Extract the (x, y) coordinate from the center of the cell holding the provided text.  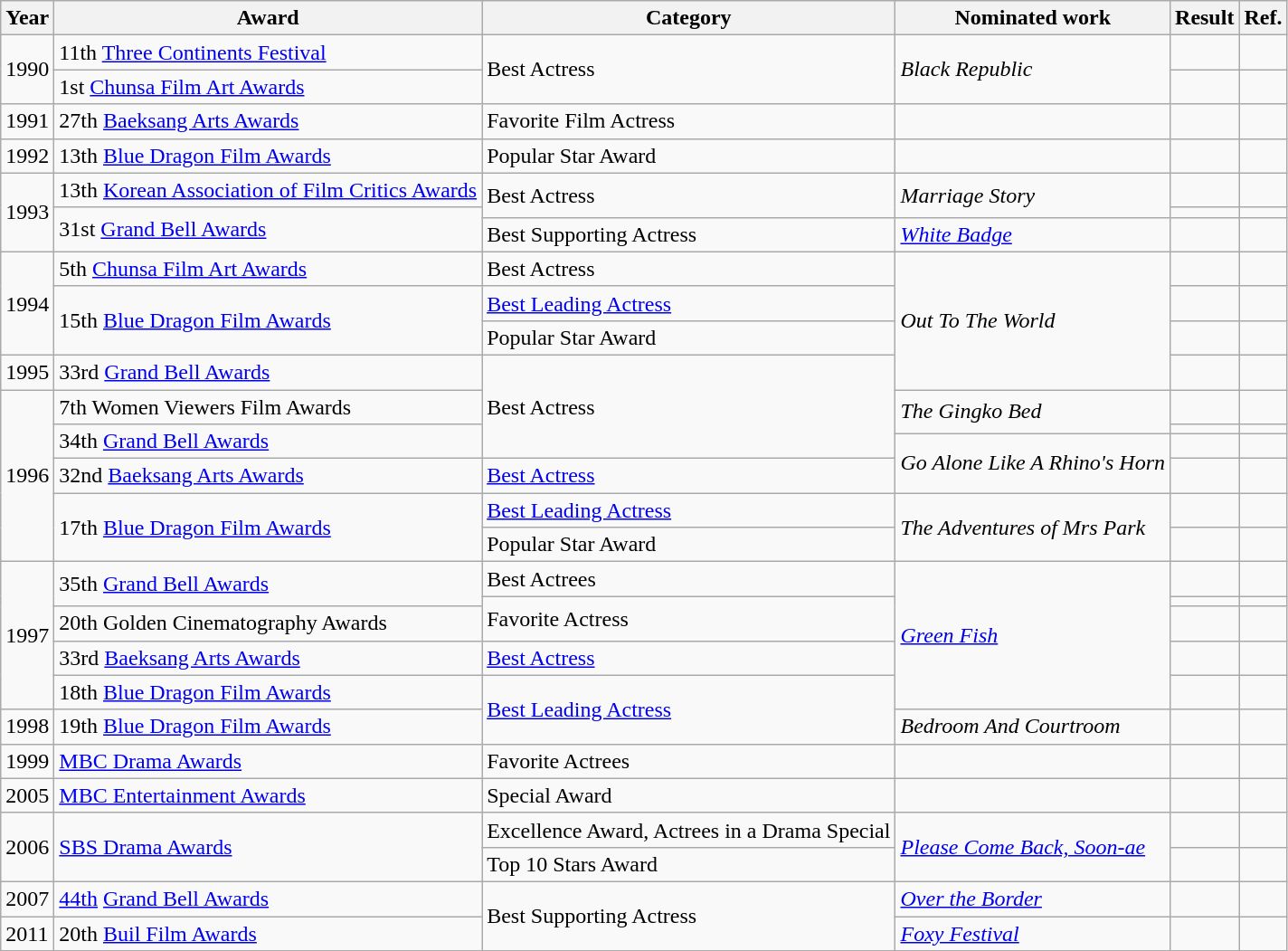
1993 (27, 212)
The Adventures of Mrs Park (1033, 528)
1996 (27, 475)
1995 (27, 372)
Out To The World (1033, 320)
The Gingko Bed (1033, 411)
15th Blue Dragon Film Awards (268, 320)
Result (1205, 18)
11th Three Continents Festival (268, 52)
33rd Grand Bell Awards (268, 372)
17th Blue Dragon Film Awards (268, 528)
18th Blue Dragon Film Awards (268, 692)
2007 (27, 899)
Bedroom And Courtroom (1033, 727)
Top 10 Stars Award (689, 864)
SBS Drama Awards (268, 847)
1994 (27, 303)
13th Korean Association of Film Critics Awards (268, 190)
2005 (27, 795)
MBC Drama Awards (268, 761)
Award (268, 18)
Nominated work (1033, 18)
1998 (27, 727)
5th Chunsa Film Art Awards (268, 269)
34th Grand Bell Awards (268, 442)
Green Fish (1033, 635)
31st Grand Bell Awards (268, 230)
1st Chunsa Film Art Awards (268, 87)
35th Grand Bell Awards (268, 585)
33rd Baeksang Arts Awards (268, 658)
Black Republic (1033, 70)
1990 (27, 70)
Go Alone Like A Rhino's Horn (1033, 463)
White Badge (1033, 234)
1992 (27, 156)
Favorite Actrees (689, 761)
Category (689, 18)
Year (27, 18)
13th Blue Dragon Film Awards (268, 156)
44th Grand Bell Awards (268, 899)
7th Women Viewers Film Awards (268, 406)
20th Buil Film Awards (268, 933)
32nd Baeksang Arts Awards (268, 476)
Foxy Festival (1033, 933)
MBC Entertainment Awards (268, 795)
19th Blue Dragon Film Awards (268, 727)
2006 (27, 847)
1997 (27, 635)
1991 (27, 121)
Favorite Actress (689, 619)
2011 (27, 933)
20th Golden Cinematography Awards (268, 623)
Marriage Story (1033, 195)
1999 (27, 761)
Ref. (1263, 18)
27th Baeksang Arts Awards (268, 121)
Excellence Award, Actrees in a Drama Special (689, 830)
Please Come Back, Soon-ae (1033, 847)
Favorite Film Actress (689, 121)
Best Actrees (689, 579)
Over the Border (1033, 899)
Special Award (689, 795)
